Identify which cell holds the provided text, then report its [x, y] central coordinate. 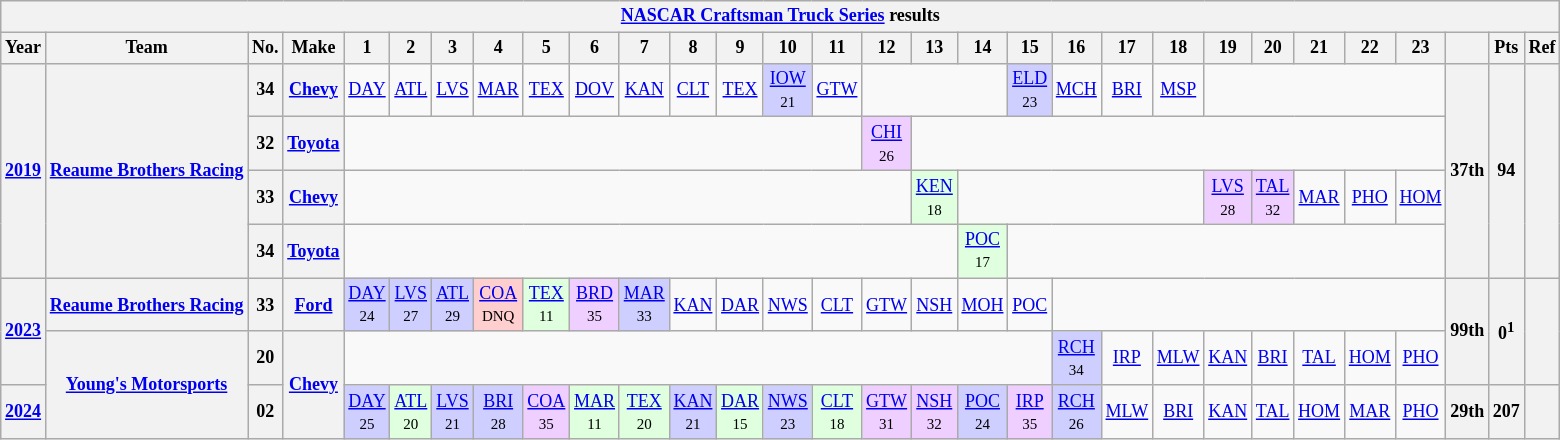
NSH [934, 305]
2019 [24, 170]
DAY [367, 90]
18 [1178, 48]
LVS21 [453, 412]
CLT18 [837, 412]
3 [453, 48]
32 [266, 144]
RCH26 [1077, 412]
Make [314, 48]
8 [693, 48]
37th [1468, 170]
GTW31 [887, 412]
10 [788, 48]
POC [1030, 305]
DOV [595, 90]
13 [934, 48]
94 [1507, 170]
ATL29 [453, 305]
4 [498, 48]
2 [411, 48]
LVS28 [1228, 197]
19 [1228, 48]
POC17 [982, 251]
COADNQ [498, 305]
No. [266, 48]
7 [644, 48]
TAL32 [1273, 197]
21 [1320, 48]
99th [1468, 332]
9 [740, 48]
BRI28 [498, 412]
BRD35 [595, 305]
LVS [453, 90]
MAR11 [595, 412]
NWS23 [788, 412]
LVS27 [411, 305]
COA35 [546, 412]
14 [982, 48]
17 [1126, 48]
23 [1420, 48]
22 [1370, 48]
NASCAR Craftsman Truck Series results [780, 16]
Pts [1507, 48]
2024 [24, 412]
MOH [982, 305]
KAN21 [693, 412]
MAR33 [644, 305]
Team [146, 48]
IRP [1126, 358]
16 [1077, 48]
KEN18 [934, 197]
DAY25 [367, 412]
MCH [1077, 90]
IRP35 [1030, 412]
MSP [1178, 90]
Year [24, 48]
207 [1507, 412]
15 [1030, 48]
Ford [314, 305]
DAY24 [367, 305]
2023 [24, 332]
NSH32 [934, 412]
6 [595, 48]
1 [367, 48]
TEX11 [546, 305]
ELD23 [1030, 90]
IOW21 [788, 90]
CHI26 [887, 144]
02 [266, 412]
Young's Motorsports [146, 384]
Ref [1542, 48]
RCH34 [1077, 358]
DAR15 [740, 412]
ATL20 [411, 412]
29th [1468, 412]
DAR [740, 305]
NWS [788, 305]
11 [837, 48]
TEX20 [644, 412]
POC24 [982, 412]
5 [546, 48]
12 [887, 48]
ATL [411, 90]
01 [1507, 332]
